Return the [x, y] coordinate for the center point of the cell that contains the specified text.  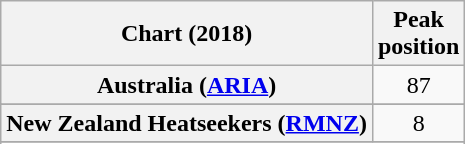
8 [418, 123]
Peak position [418, 34]
Chart (2018) [187, 34]
87 [418, 85]
Australia (ARIA) [187, 85]
New Zealand Heatseekers (RMNZ) [187, 123]
